Extract the [x, y] coordinate from the center of the cell holding the provided text.  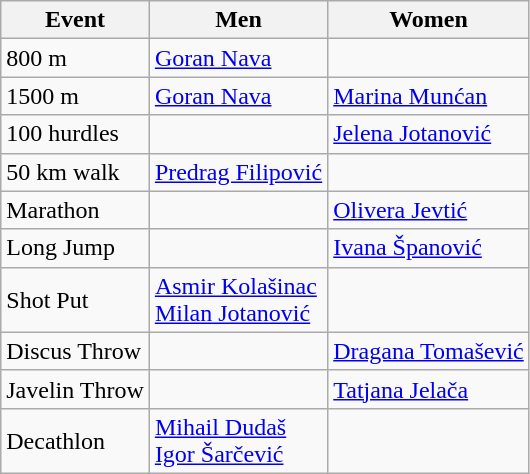
Olivera Jevtić [429, 210]
Ivana Španović [429, 248]
Jelena Jotanović [429, 134]
Tatjana Jelača [429, 389]
Marathon [76, 210]
Decathlon [76, 440]
Discus Throw [76, 351]
Javelin Throw [76, 389]
Marina Munćan [429, 96]
50 km walk [76, 172]
1500 m [76, 96]
Shot Put [76, 300]
Women [429, 20]
Asmir Kolašinac Milan Jotanović [238, 300]
Long Jump [76, 248]
Mihail Dudaš Igor Šarčević [238, 440]
Predrag Filipović [238, 172]
Men [238, 20]
100 hurdles [76, 134]
800 m [76, 58]
Dragana Tomašević [429, 351]
Event [76, 20]
